Detect which cell encompasses the target text, then output its (X, Y) center coordinate. 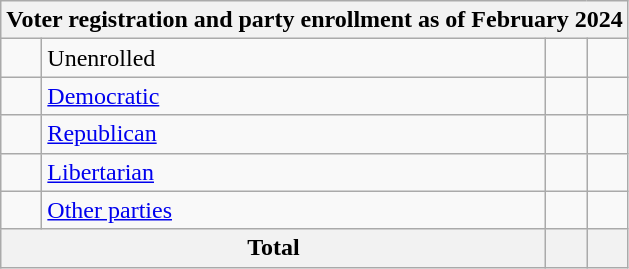
Unenrolled (294, 58)
Libertarian (294, 172)
Republican (294, 134)
Democratic (294, 96)
Total (274, 248)
Other parties (294, 210)
Voter registration and party enrollment as of February 2024 (314, 20)
